From the cell containing the given text, extract its center point as (X, Y) coordinate. 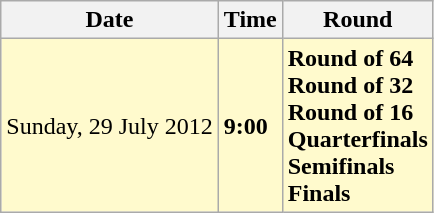
9:00 (250, 126)
Round of 64Round of 32Round of 16QuarterfinalsSemifinalsFinals (358, 126)
Time (250, 20)
Date (110, 20)
Round (358, 20)
Sunday, 29 July 2012 (110, 126)
